Capture the cell that displays the provided text and extract its (x, y) central coordinate. 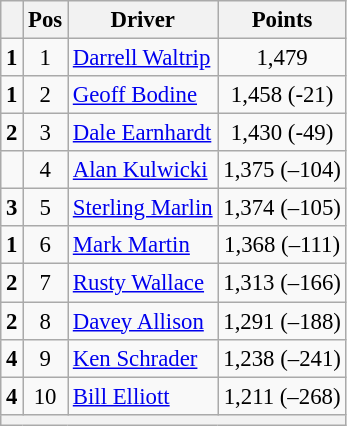
Mark Martin (143, 245)
1,430 (-49) (282, 133)
Pos (46, 20)
1,374 (–105) (282, 208)
Points (282, 20)
8 (46, 321)
5 (46, 208)
Alan Kulwicki (143, 170)
Darrell Waltrip (143, 58)
10 (46, 396)
Bill Elliott (143, 396)
Geoff Bodine (143, 95)
1,458 (-21) (282, 95)
6 (46, 245)
1,238 (–241) (282, 358)
1,375 (–104) (282, 170)
Driver (143, 20)
Dale Earnhardt (143, 133)
1,479 (282, 58)
1,313 (–166) (282, 283)
1,211 (–268) (282, 396)
Ken Schrader (143, 358)
Rusty Wallace (143, 283)
9 (46, 358)
Davey Allison (143, 321)
Sterling Marlin (143, 208)
7 (46, 283)
1,291 (–188) (282, 321)
1,368 (–111) (282, 245)
